Return the (X, Y) coordinate for the center point of the cell that contains the specified text.  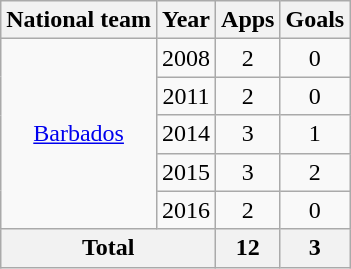
2008 (186, 58)
2015 (186, 172)
2014 (186, 134)
Total (108, 248)
1 (315, 134)
2011 (186, 96)
Apps (248, 20)
12 (248, 248)
Year (186, 20)
2016 (186, 210)
National team (79, 20)
Barbados (79, 134)
Goals (315, 20)
